Return [x, y] of the center of cell containing provided text 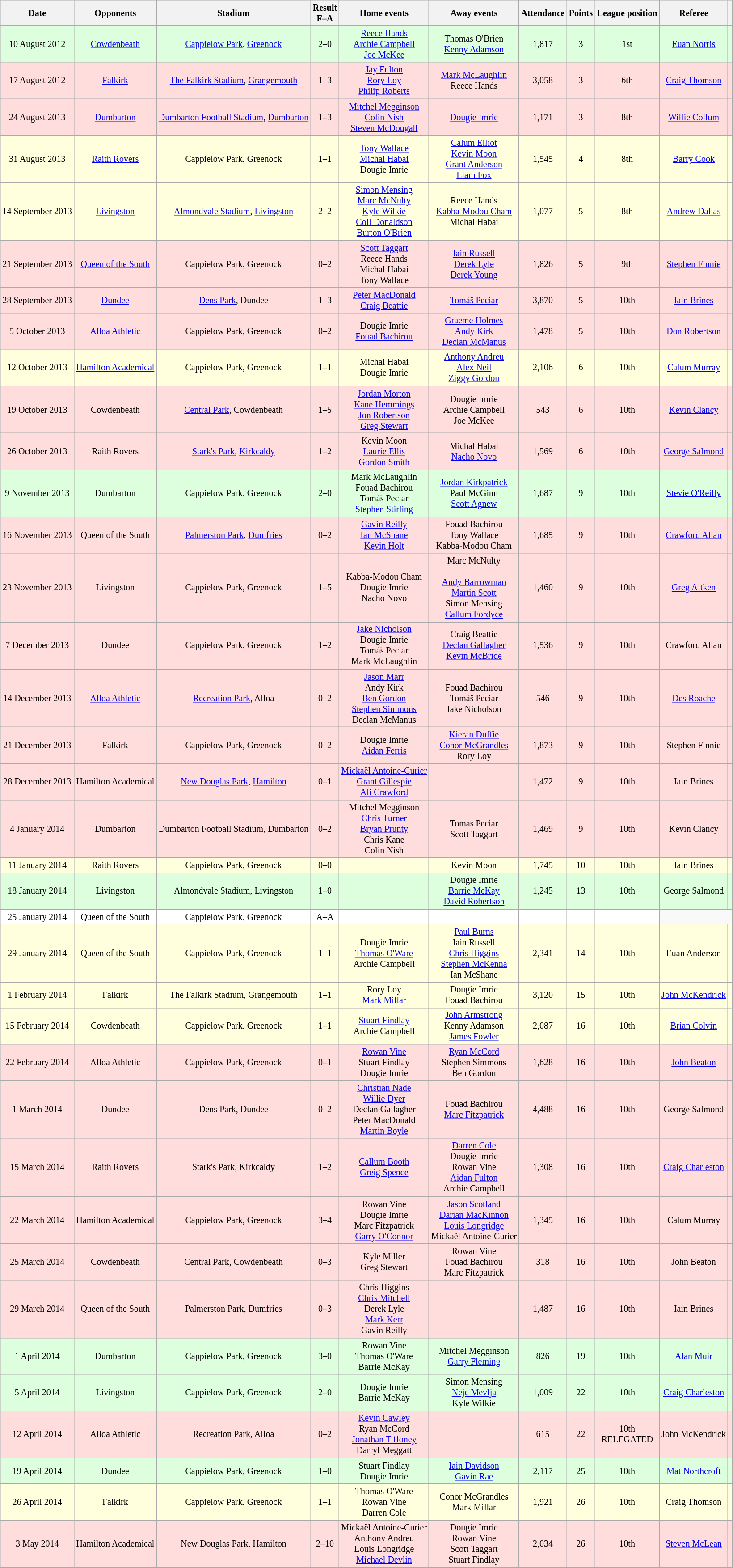
1,308 [543, 1167]
Paul Burns Iain Russell Chris Higgins Stephen McKenna Ian McShane [474, 954]
22 February 2014 [38, 1063]
1,487 [543, 1309]
Darren Cole Dougie Imrie Rowan Vine Aidan Fulton Archie Campbell [474, 1167]
Kevin Cawley Ryan McCord Jonathan Tiffoney Darryl Meggatt [384, 1435]
11 January 2014 [38, 865]
Kevin Moon [474, 865]
19 April 2014 [38, 1471]
Callum Booth Greig Spence [384, 1167]
25 March 2014 [38, 1262]
Fouad Bachirou Tony Wallace Kabba-Modou Cham [474, 535]
Simon Mensing Marc McNulty Kyle Wilkie Coll Donaldson Burton O'Brien [384, 211]
1,569 [543, 452]
4 January 2014 [38, 829]
League position [627, 13]
826 [543, 1356]
5 October 2013 [38, 332]
1,077 [543, 211]
3,120 [543, 995]
2–2 [325, 211]
Iain Davidson Gavin Rae [474, 1471]
9 November 2013 [38, 494]
1 March 2014 [38, 1110]
2,341 [543, 954]
Mickaël Antoine-Curier Anthony Andreu Louis Longridge Michael Devlin [384, 1544]
1,817 [543, 45]
6th [627, 81]
Dougie Imrie Barrie McKay David Robertson [474, 891]
John Armstrong Kenny Adamson James Fowler [474, 1026]
19 [581, 1356]
Des Roache [694, 699]
1st [627, 45]
4 [581, 159]
Tomáš Peciar [474, 301]
Mitchel Megginson Chris Turner Bryan Prunty Chris Kane Colin Nish [384, 829]
Tomas Peciar Scott Taggart [474, 829]
Brian Colvin [694, 1026]
Jason Scotland Darian MacKinnon Louis Longridge Mickaël Antoine-Curier [474, 1220]
Mark McLaughlin Reece Hands [474, 81]
Rowan Vine Stuart Findlay Dougie Imrie [384, 1063]
Jake Nicholson Dougie Imrie Tomáš Peciar Mark McLaughlin [384, 646]
Michal Habai Nacho Novo [474, 452]
Euan Norris [694, 45]
Referee [694, 13]
Marc McNulty Andy Barrowman Martin Scott Simon Mensing Callum Fordyce [474, 588]
Date [38, 13]
Fouad Bachirou Marc Fitzpatrick [474, 1110]
546 [543, 699]
Jordan Kirkpatrick Paul McGinn Scott Agnew [474, 494]
Jason Marr Andy Kirk Ben Gordon Stephen Simmons Declan McManus [384, 699]
Points [581, 13]
Dougie Imrie [474, 117]
Michal Habai Dougie Imrie [384, 368]
1 February 2014 [38, 995]
22 March 2014 [38, 1220]
1,345 [543, 1220]
14 December 2013 [38, 699]
Dougie Imrie Thomas O'Ware Archie Campbell [384, 954]
26 April 2014 [38, 1502]
Opponents [115, 13]
15 March 2014 [38, 1167]
Rory Loy Mark Millar [384, 995]
Stevie O'Reilly [694, 494]
29 January 2014 [38, 954]
12 October 2013 [38, 368]
21 December 2013 [38, 745]
Rowan Vine Fouad Bachirou Marc Fitzpatrick [474, 1262]
Greg Aitken [694, 588]
Stuart Findlay Dougie Imrie [384, 1471]
Iain Russell Derek Lyle Derek Young [474, 264]
1,921 [543, 1502]
3–0 [325, 1356]
Fouad Bachirou Tomáš Peciar Jake Nicholson [474, 699]
1,826 [543, 264]
1,469 [543, 829]
Don Robertson [694, 332]
Away events [474, 13]
Mat Northcroft [694, 1471]
7 December 2013 [38, 646]
1,628 [543, 1063]
3 May 2014 [38, 1544]
25 [581, 1471]
1,245 [543, 891]
Scott Taggart Reece Hands Michal Habai Tony Wallace [384, 264]
Anthony Andreu Alex Neil Ziggy Gordon [474, 368]
2,106 [543, 368]
Home events [384, 13]
Reece Hands Archie Campbell Joe McKee [384, 45]
Euan Anderson [694, 954]
10 [581, 865]
Thomas O'Brien Kenny Adamson [474, 45]
1,745 [543, 865]
2,034 [543, 1544]
Kieran Duffie Conor McGrandles Rory Loy [474, 745]
28 September 2013 [38, 301]
3,058 [543, 81]
25 January 2014 [38, 917]
0–0 [325, 865]
1,536 [543, 646]
1,171 [543, 117]
14 [581, 954]
1,009 [543, 1393]
10 August 2012 [38, 45]
Conor McGrandles Mark Millar [474, 1502]
Gavin Reilly Ian McShane Kevin Holt [384, 535]
17 August 2012 [38, 81]
Steven McLean [694, 1544]
Jay Fulton Rory Loy Philip Roberts [384, 81]
Simon Mensing Nejc Mevlja Kyle Wilkie [474, 1393]
Dougie Imrie Rowan Vine Scott Taggart Stuart Findlay [474, 1544]
1,545 [543, 159]
A–A [325, 917]
9th [627, 264]
19 October 2013 [38, 410]
Alan Muir [694, 1356]
1,478 [543, 332]
Mickaël Antoine-Curier Grant Gillespie Ali Crawford [384, 782]
16 November 2013 [38, 535]
Kevin Moon Laurie Ellis Gordon Smith [384, 452]
5 April 2014 [38, 1393]
Dougie Imrie Archie Campbell Joe McKee [474, 410]
2,087 [543, 1026]
28 December 2013 [38, 782]
1,460 [543, 588]
Graeme Holmes Andy Kirk Declan McManus [474, 332]
Reece Hands Kabba-Modou Cham Michal Habai [474, 211]
1 April 2014 [38, 1356]
21 September 2013 [38, 264]
Tony Wallace Michal Habai Dougie Imrie [384, 159]
1,685 [543, 535]
Chris Higgins Chris Mitchell Derek Lyle Mark Kerr Gavin Reilly [384, 1309]
Mark McLaughlin Fouad Bachirou Tomáš Peciar Stephen Stirling [384, 494]
10th RELEGATED [627, 1435]
1,687 [543, 494]
23 November 2013 [38, 588]
615 [543, 1435]
Craig Beattie Declan Gallagher Kevin McBride [474, 646]
Dougie Imrie Aidan Ferris [384, 745]
Mitchel Megginson Colin Nish Steven McDougall [384, 117]
543 [543, 410]
Thomas O'Ware Rowan Vine Darren Cole [384, 1502]
Attendance [543, 13]
Stadium [233, 13]
12 April 2014 [38, 1435]
Peter MacDonald Craig Beattie [384, 301]
Mitchel Megginson Garry Fleming [474, 1356]
3,870 [543, 301]
15 [581, 995]
Calum Elliot Kevin Moon Grant Anderson Liam Fox [474, 159]
Rowan Vine Dougie Imrie Marc Fitzpatrick Garry O'Connor [384, 1220]
2,117 [543, 1471]
15 February 2014 [38, 1026]
Ryan McCord Stephen Simmons Ben Gordon [474, 1063]
Stuart Findlay Archie Campbell [384, 1026]
1,472 [543, 782]
Andrew Dallas [694, 211]
18 January 2014 [38, 891]
13 [581, 891]
Christian Nadé Willie Dyer Declan Gallagher Peter MacDonald Martin Boyle [384, 1110]
Rowan Vine Thomas O'Ware Barrie McKay [384, 1356]
24 August 2013 [38, 117]
Willie Collum [694, 117]
318 [543, 1262]
Result F–A [325, 13]
26 October 2013 [38, 452]
4,488 [543, 1110]
Kabba-Modou Cham Dougie Imrie Nacho Novo [384, 588]
14 September 2013 [38, 211]
Kyle Miller Greg Stewart [384, 1262]
31 August 2013 [38, 159]
1,873 [543, 745]
Jordan Morton Kane Hemmings Jon Robertson Greg Stewart [384, 410]
29 March 2014 [38, 1309]
3–4 [325, 1220]
2–10 [325, 1544]
Dougie Imrie Barrie McKay [384, 1393]
Barry Cook [694, 159]
